Detect which cell encompasses the target text, then output its [X, Y] center coordinate. 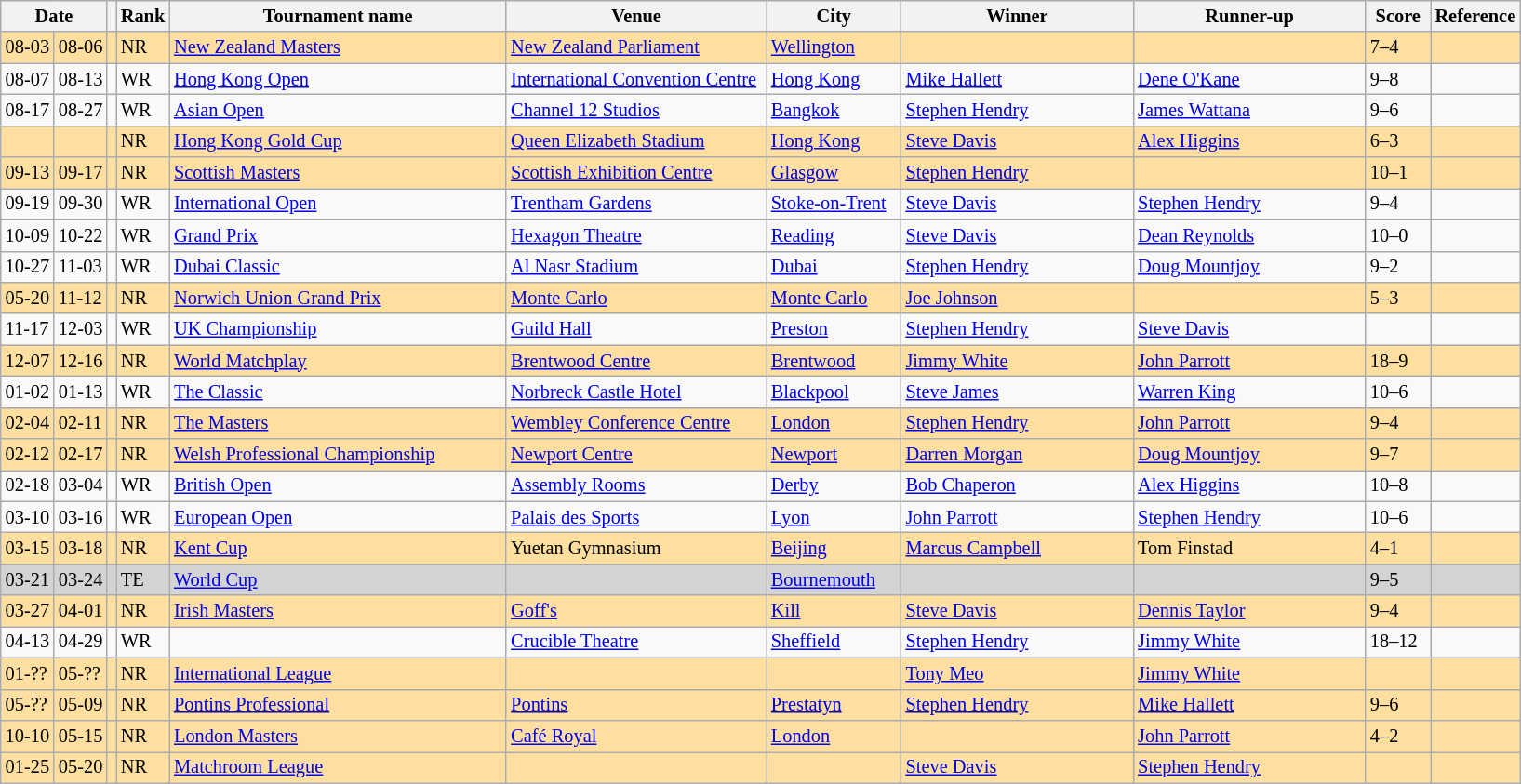
Queen Elizabeth Stadium [636, 141]
Café Royal [636, 736]
02-12 [28, 455]
Prestatyn [834, 705]
Joe Johnson [1018, 298]
London Masters [338, 736]
Trentham Gardens [636, 204]
Yuetan Gymnasium [636, 548]
Welsh Professional Championship [338, 455]
03-18 [80, 548]
Preston [834, 329]
Date [54, 16]
10–0 [1398, 235]
Blackpool [834, 392]
Scottish Exhibition Centre [636, 173]
James Wattana [1249, 110]
Reading [834, 235]
Marcus Campbell [1018, 548]
9–5 [1398, 579]
01-?? [28, 673]
Reference [1475, 16]
Crucible Theatre [636, 642]
9–8 [1398, 79]
08-27 [80, 110]
08-03 [28, 47]
Matchroom League [338, 767]
08-13 [80, 79]
Irish Masters [338, 611]
02-11 [80, 423]
Dennis Taylor [1249, 611]
Hong Kong Open [338, 79]
10–1 [1398, 173]
10-22 [80, 235]
03-24 [80, 579]
01-13 [80, 392]
Venue [636, 16]
Winner [1018, 16]
11-12 [80, 298]
Brentwood [834, 361]
01-25 [28, 767]
International Convention Centre [636, 79]
10-09 [28, 235]
4–1 [1398, 548]
Rank [143, 16]
World Matchplay [338, 361]
Norwich Union Grand Prix [338, 298]
18–12 [1398, 642]
Derby [834, 485]
5–3 [1398, 298]
TE [143, 579]
09-19 [28, 204]
International Open [338, 204]
Score [1398, 16]
Kent Cup [338, 548]
08-07 [28, 79]
City [834, 16]
Asian Open [338, 110]
03-16 [80, 517]
Dene O'Kane [1249, 79]
Bangkok [834, 110]
Norbreck Castle Hotel [636, 392]
Assembly Rooms [636, 485]
Channel 12 Studios [636, 110]
10-10 [28, 736]
Glasgow [834, 173]
02-18 [28, 485]
Beijing [834, 548]
Newport Centre [636, 455]
05-15 [80, 736]
9–7 [1398, 455]
Guild Hall [636, 329]
09-30 [80, 204]
Tom Finstad [1249, 548]
Lyon [834, 517]
12-16 [80, 361]
02-17 [80, 455]
The Classic [338, 392]
Stoke-on-Trent [834, 204]
08-17 [28, 110]
10-27 [28, 267]
03-21 [28, 579]
03-10 [28, 517]
04-29 [80, 642]
Hexagon Theatre [636, 235]
4–2 [1398, 736]
01-02 [28, 392]
Tony Meo [1018, 673]
09-17 [80, 173]
World Cup [338, 579]
Sheffield [834, 642]
Warren King [1249, 392]
Dubai [834, 267]
British Open [338, 485]
04-01 [80, 611]
Bob Chaperon [1018, 485]
Hong Kong Gold Cup [338, 141]
10–8 [1398, 485]
Brentwood Centre [636, 361]
Wellington [834, 47]
08-06 [80, 47]
05-09 [80, 705]
Grand Prix [338, 235]
6–3 [1398, 141]
Bournemouth [834, 579]
7–4 [1398, 47]
03-27 [28, 611]
New Zealand Parliament [636, 47]
Al Nasr Stadium [636, 267]
9–2 [1398, 267]
Scottish Masters [338, 173]
European Open [338, 517]
The Masters [338, 423]
Wembley Conference Centre [636, 423]
09-13 [28, 173]
Palais des Sports [636, 517]
11-03 [80, 267]
12-03 [80, 329]
Dean Reynolds [1249, 235]
12-07 [28, 361]
Pontins Professional [338, 705]
Goff's [636, 611]
Pontins [636, 705]
02-04 [28, 423]
New Zealand Masters [338, 47]
Steve James [1018, 392]
18–9 [1398, 361]
04-13 [28, 642]
Darren Morgan [1018, 455]
03-04 [80, 485]
Dubai Classic [338, 267]
UK Championship [338, 329]
11-17 [28, 329]
03-15 [28, 548]
Runner-up [1249, 16]
Kill [834, 611]
International League [338, 673]
Newport [834, 455]
Tournament name [338, 16]
